Detect which cell encompasses the target text, then output its [X, Y] center coordinate. 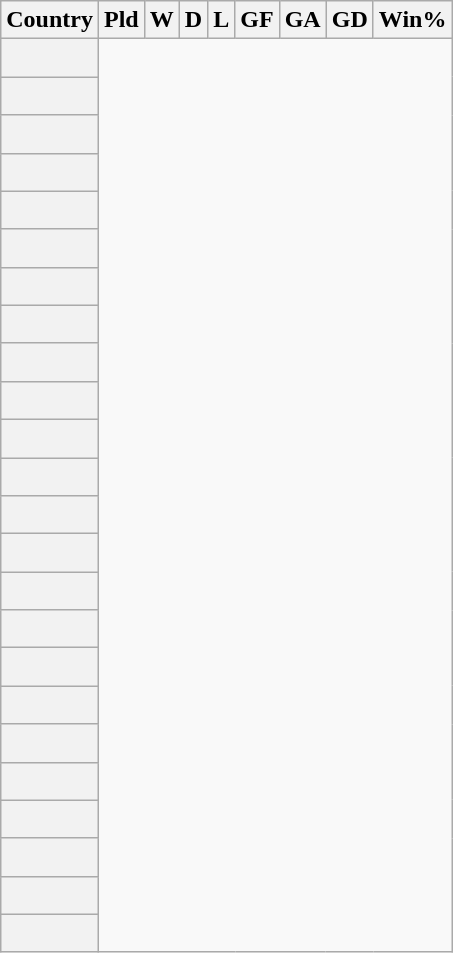
Country [50, 20]
W [162, 20]
D [193, 20]
Pld [121, 20]
GF [257, 20]
Win% [412, 20]
GD [350, 20]
L [222, 20]
GA [302, 20]
